Return (x, y) of the center of cell containing provided text 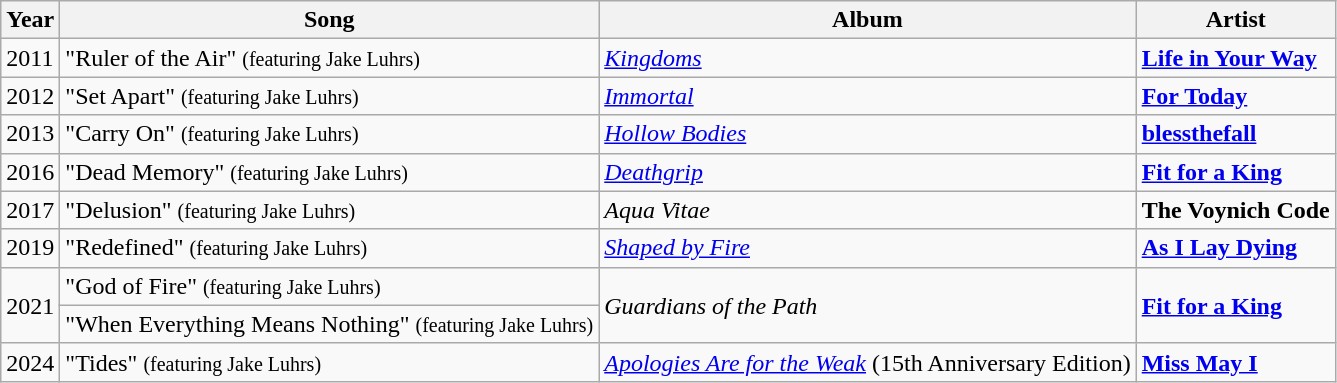
For Today (1236, 96)
2013 (30, 134)
"Delusion" (featuring Jake Luhrs) (330, 210)
Year (30, 20)
Deathgrip (868, 172)
Hollow Bodies (868, 134)
"Ruler of the Air" (featuring Jake Luhrs) (330, 58)
Aqua Vitae (868, 210)
2012 (30, 96)
"Tides" (featuring Jake Luhrs) (330, 362)
2021 (30, 305)
Artist (1236, 20)
Song (330, 20)
"Set Apart" (featuring Jake Luhrs) (330, 96)
"Carry On" (featuring Jake Luhrs) (330, 134)
blessthefall (1236, 134)
Life in Your Way (1236, 58)
"Dead Memory" (featuring Jake Luhrs) (330, 172)
"God of Fire" (featuring Jake Luhrs) (330, 286)
Miss May I (1236, 362)
Kingdoms (868, 58)
As I Lay Dying (1236, 248)
"When Everything Means Nothing" (featuring Jake Luhrs) (330, 324)
2016 (30, 172)
Guardians of the Path (868, 305)
2024 (30, 362)
2011 (30, 58)
2019 (30, 248)
The Voynich Code (1236, 210)
Apologies Are for the Weak (15th Anniversary Edition) (868, 362)
"Redefined" (featuring Jake Luhrs) (330, 248)
2017 (30, 210)
Shaped by Fire (868, 248)
Immortal (868, 96)
Album (868, 20)
